Locate the cell with the specified text and output its (x, y) center coordinate. 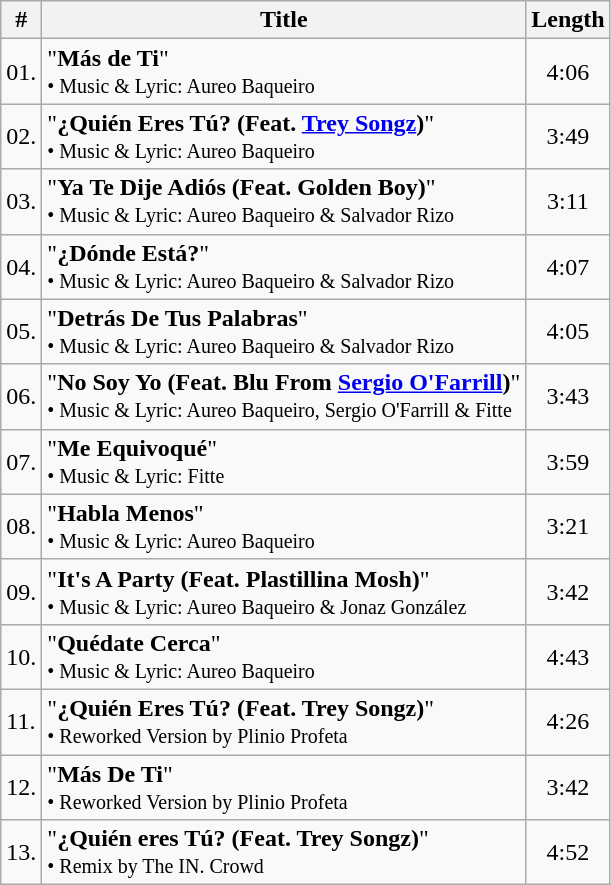
"No Soy Yo (Feat. Blu From Sergio O'Farrill)"• Music & Lyric: Aureo Baqueiro, Sergio O'Farrill & Fitte (284, 396)
Length (568, 20)
"¿Quién Eres Tú? (Feat. Trey Songz)"• Reworked Version by Plinio Profeta (284, 722)
11. (22, 722)
13. (22, 852)
03. (22, 202)
4:26 (568, 722)
"Quédate Cerca"• Music & Lyric: Aureo Baqueiro (284, 656)
04. (22, 266)
07. (22, 462)
3:21 (568, 526)
"Ya Te Dije Adiós (Feat. Golden Boy)"• Music & Lyric: Aureo Baqueiro & Salvador Rizo (284, 202)
"¿Quién eres Tú? (Feat. Trey Songz)"• Remix by The IN. Crowd (284, 852)
3:59 (568, 462)
4:06 (568, 72)
"Me Equivoqué"• Music & Lyric: Fitte (284, 462)
09. (22, 592)
Title (284, 20)
"Más de Ti"• Music & Lyric: Aureo Baqueiro (284, 72)
"¿Quién Eres Tú? (Feat. Trey Songz)"• Music & Lyric: Aureo Baqueiro (284, 136)
12. (22, 786)
4:07 (568, 266)
05. (22, 332)
4:43 (568, 656)
3:11 (568, 202)
4:52 (568, 852)
3:49 (568, 136)
06. (22, 396)
4:05 (568, 332)
"Habla Menos"• Music & Lyric: Aureo Baqueiro (284, 526)
"It's A Party (Feat. Plastillina Mosh)"• Music & Lyric: Aureo Baqueiro & Jonaz González (284, 592)
# (22, 20)
"Más De Ti"• Reworked Version by Plinio Profeta (284, 786)
10. (22, 656)
02. (22, 136)
08. (22, 526)
3:43 (568, 396)
01. (22, 72)
"Detrás De Tus Palabras"• Music & Lyric: Aureo Baqueiro & Salvador Rizo (284, 332)
"¿Dónde Está?"• Music & Lyric: Aureo Baqueiro & Salvador Rizo (284, 266)
